Determine the [x, y] coordinate at the center of the cell enclosing the given text.  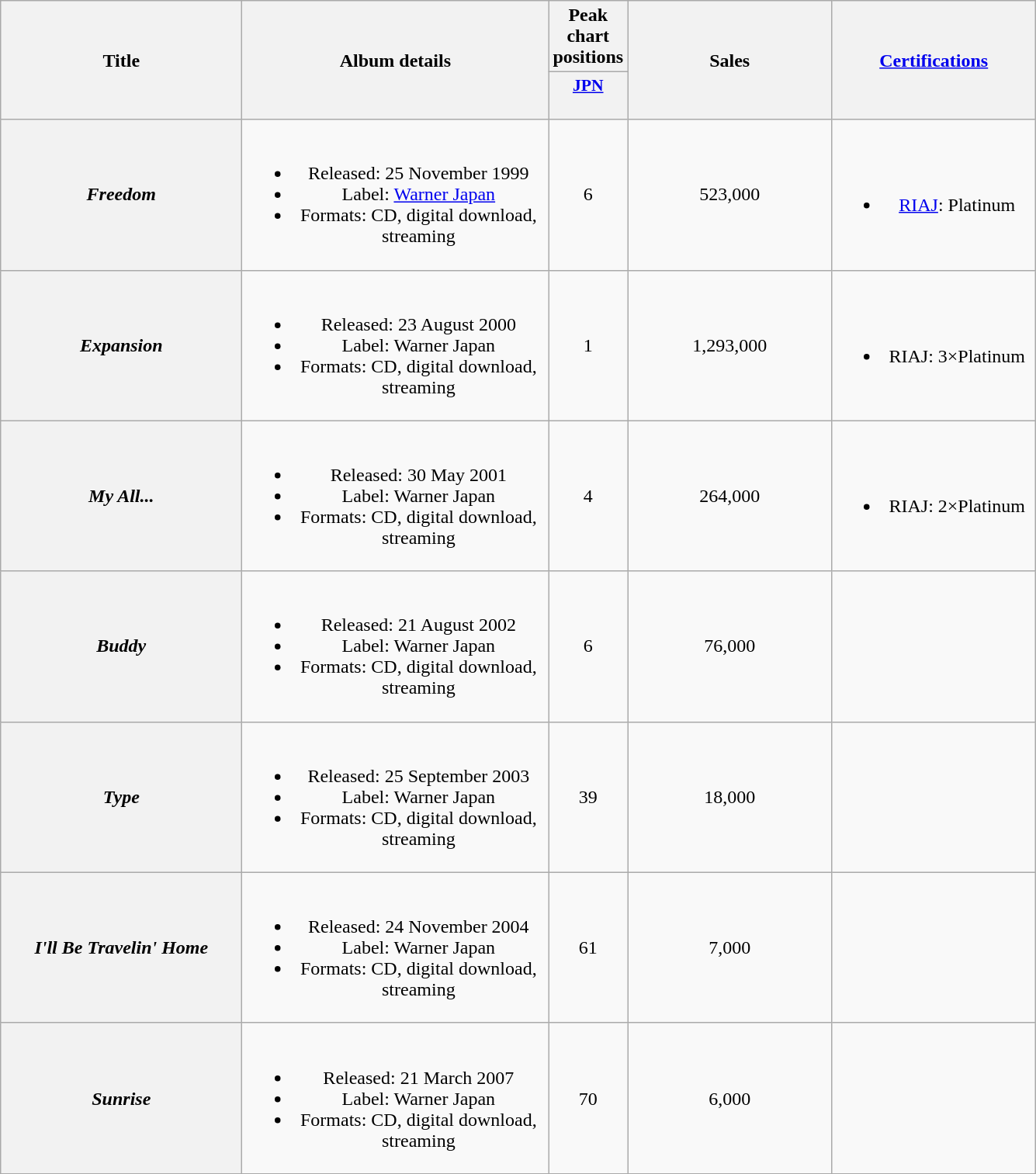
Freedom [121, 195]
My All... [121, 496]
Title [121, 61]
JPN [588, 96]
39 [588, 797]
Album details [396, 61]
Released: 24 November 2004Label: Warner JapanFormats: CD, digital download, streaming [396, 947]
4 [588, 496]
1,293,000 [729, 345]
Released: 25 September 2003Label: Warner JapanFormats: CD, digital download, streaming [396, 797]
Sales [729, 61]
1 [588, 345]
RIAJ: 3×Platinum [934, 345]
6,000 [729, 1098]
I'll Be Travelin' Home [121, 947]
Released: 23 August 2000Label: Warner JapanFormats: CD, digital download, streaming [396, 345]
Certifications [934, 61]
70 [588, 1098]
Released: 25 November 1999Label: Warner JapanFormats: CD, digital download, streaming [396, 195]
Type [121, 797]
264,000 [729, 496]
76,000 [729, 646]
Peak chart positions [588, 36]
Buddy [121, 646]
Released: 21 March 2007Label: Warner JapanFormats: CD, digital download, streaming [396, 1098]
18,000 [729, 797]
Sunrise [121, 1098]
RIAJ: Platinum [934, 195]
7,000 [729, 947]
RIAJ: 2×Platinum [934, 496]
Expansion [121, 345]
523,000 [729, 195]
61 [588, 947]
Released: 30 May 2001Label: Warner JapanFormats: CD, digital download, streaming [396, 496]
Released: 21 August 2002Label: Warner JapanFormats: CD, digital download, streaming [396, 646]
